Locate the cell with the specified text and output its (X, Y) center coordinate. 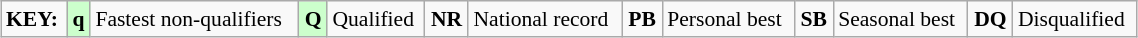
Disqualified (1075, 19)
Fastest non-qualifiers (194, 19)
PB (642, 19)
DQ (990, 19)
SB (814, 19)
Qualified (376, 19)
q (78, 19)
Q (314, 19)
Personal best (728, 19)
KEY: (34, 19)
National record (545, 19)
NR (447, 19)
Seasonal best (900, 19)
